Return the [X, Y] coordinate for the center point of the cell that contains the specified text.  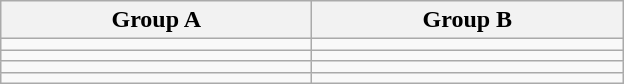
Group B [468, 20]
Group A [156, 20]
